Capture the cell that displays the provided text and extract its [X, Y] central coordinate. 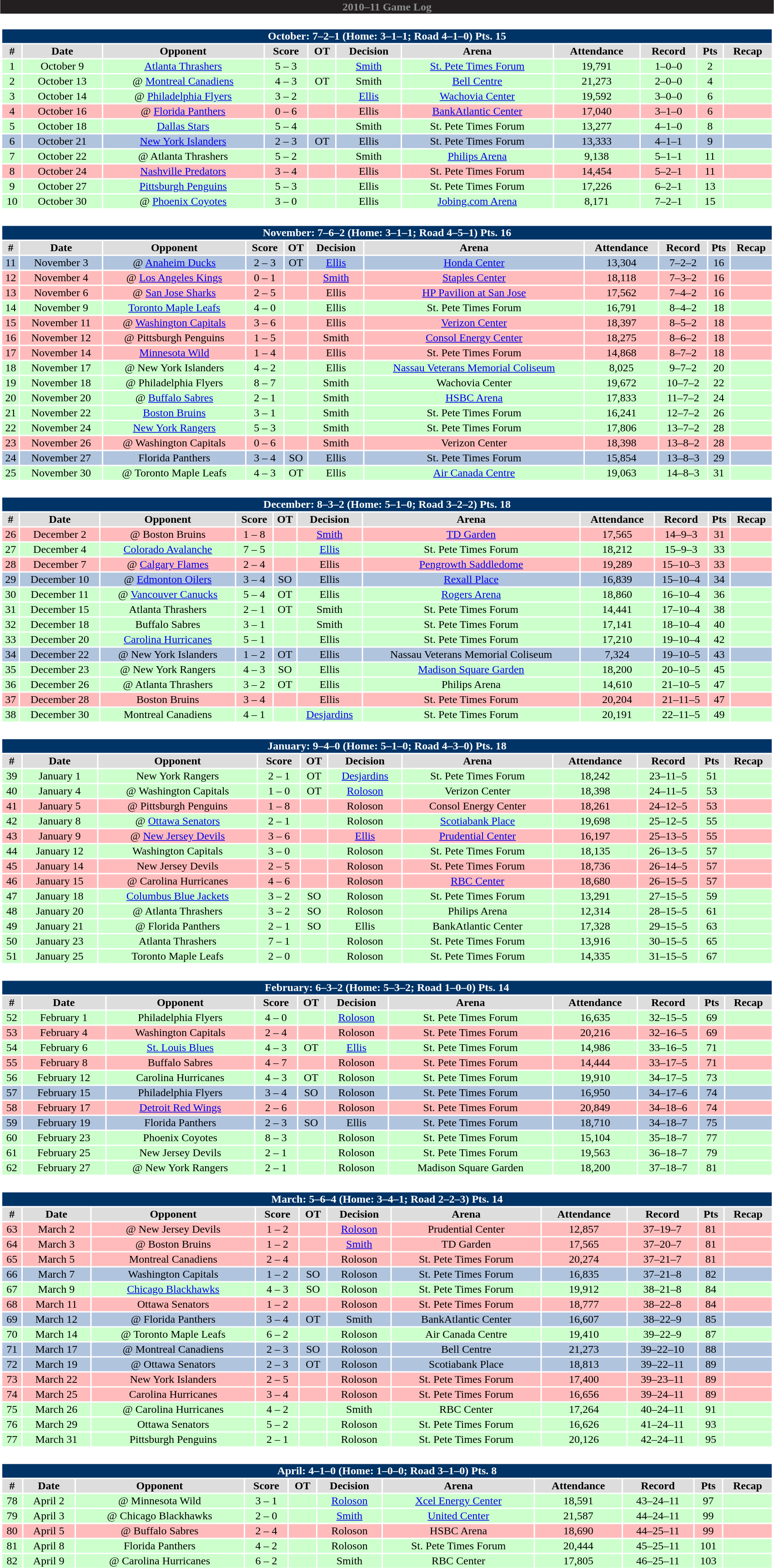
16,656 [584, 1395]
November 30 [61, 473]
5–2–1 [668, 172]
19,672 [621, 383]
19,563 [595, 1153]
19,063 [621, 473]
13,916 [595, 941]
25 [10, 473]
13–8–3 [683, 458]
7–4–2 [683, 293]
39–22–10 [662, 1349]
March 22 [56, 1379]
@ Anaheim Ducks [174, 263]
October 14 [63, 96]
16–10–4 [681, 595]
38–22–8 [662, 1305]
October 22 [63, 156]
35 [10, 669]
8–4–2 [683, 308]
60 [12, 1138]
35–18–7 [668, 1138]
38–21–8 [662, 1289]
December 22 [60, 655]
November 9 [61, 308]
17,141 [617, 625]
November 4 [61, 278]
7,324 [617, 655]
December 7 [60, 565]
37–20–7 [662, 1244]
4 – 1 [254, 715]
8–5–2 [683, 323]
December 15 [60, 609]
February 19 [64, 1123]
@ Vancouver Canucks [168, 595]
18–10–4 [681, 625]
34–17–5 [668, 1078]
14,610 [617, 685]
14–9–3 [681, 535]
39–22–11 [662, 1365]
20,274 [584, 1259]
March 3 [56, 1244]
December: 8–3–2 (Home: 5–1–0; Road 3–2–2) Pts. 18 [387, 505]
February: 6–3–2 (Home: 5–3–2; Road 1–0–0) Pts. 14 [387, 988]
1–0–0 [668, 66]
February 12 [64, 1078]
December 4 [60, 549]
16,635 [595, 1018]
9–7–2 [683, 368]
19,791 [597, 66]
Minnesota Wild [174, 353]
33–17–5 [668, 1062]
17 [10, 353]
19,698 [595, 821]
58 [12, 1108]
17,226 [597, 186]
January 25 [60, 956]
27 [10, 549]
0 – 1 [265, 278]
8–6–2 [683, 338]
18,212 [617, 549]
36–18–7 [668, 1153]
October 9 [63, 66]
8–7–2 [683, 353]
30 [10, 595]
15,104 [595, 1138]
41–24–11 [662, 1425]
19,410 [584, 1335]
29–15–5 [668, 926]
November 12 [61, 338]
18,242 [595, 776]
19 [10, 383]
January 15 [60, 881]
14,444 [595, 1062]
March 25 [56, 1395]
October 13 [63, 81]
3–1–0 [668, 111]
February 1 [64, 1018]
16,241 [621, 413]
68 [12, 1305]
7–3–2 [683, 278]
44–25–11 [658, 1531]
Colorado Avalanche [168, 549]
13,304 [621, 263]
December 30 [60, 715]
19,910 [595, 1078]
January 20 [60, 911]
16,197 [595, 836]
72 [12, 1365]
20,204 [617, 699]
32–15–5 [668, 1018]
64 [12, 1244]
8 – 7 [265, 383]
1 – 0 [279, 791]
March 11 [56, 1305]
20,216 [595, 1032]
26–14–5 [668, 866]
18,591 [578, 1501]
34–17–6 [668, 1093]
January 5 [60, 806]
13,333 [597, 142]
37–19–7 [662, 1229]
21–10–5 [681, 685]
18,118 [621, 278]
@ Phoenix Coyotes [183, 202]
1 – 5 [265, 338]
34–18–7 [668, 1123]
4 – 7 [276, 1062]
17,400 [584, 1379]
80 [12, 1531]
52 [12, 1018]
24–11–5 [668, 791]
4–1–0 [668, 126]
18,261 [595, 806]
22–11–5 [681, 715]
103 [709, 1561]
93 [711, 1425]
7 [12, 156]
32–16–5 [668, 1032]
95 [711, 1439]
16,607 [584, 1319]
December 18 [60, 625]
1 – 4 [265, 353]
November 14 [61, 353]
December 23 [60, 669]
16,626 [584, 1425]
Detroit Red Wings [180, 1108]
November 20 [61, 398]
14 [10, 308]
November 17 [61, 368]
19,289 [617, 565]
November 27 [61, 458]
19,912 [584, 1289]
16,791 [621, 308]
23 [10, 443]
March 12 [56, 1319]
February 15 [64, 1093]
20,191 [617, 715]
4–1–1 [668, 142]
17–10–4 [681, 609]
15–9–3 [681, 549]
March: 5–6–4 (Home: 3–4–1; Road 2–2–3) Pts. 14 [387, 1199]
13,291 [595, 896]
November 18 [61, 383]
3–0–0 [668, 96]
November 26 [61, 443]
6–2–1 [668, 186]
11–7–2 [683, 398]
39–22–9 [662, 1335]
50 [12, 941]
66 [12, 1275]
March 26 [56, 1409]
@ Chicago Blackhawks [160, 1516]
United Center [458, 1516]
19–10–5 [681, 655]
18,777 [584, 1305]
34–18–6 [668, 1108]
44–24–11 [658, 1516]
33–16–5 [668, 1048]
18,813 [584, 1365]
April 3 [49, 1516]
5 – 1 [254, 639]
17,040 [597, 111]
13–7–2 [683, 428]
10 [12, 202]
Pengrowth Saddledome [471, 565]
@ San Jose Sharks [174, 293]
February 4 [64, 1032]
April 9 [49, 1561]
39–24–11 [662, 1395]
32 [10, 625]
15–10–4 [681, 579]
16,839 [617, 579]
November: 7–6–2 (Home: 3–1–1; Road 4–5–1) Pts. 16 [387, 233]
January 4 [60, 791]
Phoenix Coyotes [180, 1138]
25–12–5 [668, 821]
December 11 [60, 595]
87 [711, 1335]
37–21–8 [662, 1275]
12 [10, 278]
17,264 [584, 1409]
16,835 [584, 1275]
1 [12, 66]
8 – 3 [276, 1138]
March 14 [56, 1335]
14,454 [597, 172]
17,805 [578, 1561]
December 20 [60, 639]
76 [12, 1425]
February 27 [64, 1168]
13,277 [597, 126]
14,868 [621, 353]
62 [12, 1168]
March 2 [56, 1229]
November 6 [61, 293]
April: 4–1–0 (Home: 1–0–0; Road 3–1–0) Pts. 8 [387, 1471]
31–15–5 [668, 956]
March 31 [56, 1439]
54 [12, 1048]
17,328 [595, 926]
January 8 [60, 821]
18,680 [595, 881]
12–7–2 [683, 413]
January 23 [60, 941]
13–8–2 [683, 443]
January: 9–4–0 (Home: 5–1–0; Road 4–3–0) Pts. 18 [387, 746]
January 9 [60, 836]
December 26 [60, 685]
91 [711, 1409]
3 [12, 96]
18,690 [578, 1531]
Xcel Energy Center [458, 1501]
7 – 1 [279, 941]
December 2 [60, 535]
March 29 [56, 1425]
17,833 [621, 398]
8,025 [621, 368]
18,736 [595, 866]
April 2 [49, 1501]
November 24 [61, 428]
20–10–5 [681, 669]
26–15–5 [668, 881]
St. Louis Blues [180, 1048]
March 5 [56, 1259]
October 24 [63, 172]
November 22 [61, 413]
18,860 [617, 595]
November 3 [61, 263]
7 – 5 [254, 549]
April 8 [49, 1546]
October 27 [63, 186]
12,314 [595, 911]
October 30 [63, 202]
17,806 [621, 428]
15,854 [621, 458]
@ Calgary Flames [168, 565]
October: 7–2–1 (Home: 3–1–1; Road 4–1–0) Pts. 15 [387, 36]
39–23–11 [662, 1379]
37–21–7 [662, 1259]
7–2–1 [668, 202]
15–10–3 [681, 565]
@ Minnesota Wild [160, 1501]
21 [10, 413]
25–13–5 [668, 836]
101 [709, 1546]
February 8 [64, 1062]
19–10–4 [681, 639]
January 21 [60, 926]
18,275 [621, 338]
23–11–5 [668, 776]
17,210 [617, 639]
20,849 [595, 1108]
March 9 [56, 1289]
Staples Center [474, 278]
45–25–11 [658, 1546]
February 23 [64, 1138]
44 [12, 851]
18,135 [595, 851]
19,592 [597, 96]
2010–11 Game Log [387, 7]
February 25 [64, 1153]
48 [12, 911]
5 [12, 126]
30–15–5 [668, 941]
Rogers Arena [471, 595]
14,335 [595, 956]
41 [12, 806]
21,587 [578, 1516]
46–25–11 [658, 1561]
17,562 [621, 293]
78 [12, 1501]
88 [711, 1349]
9,138 [597, 156]
38–22–9 [662, 1319]
12,857 [584, 1229]
March 17 [56, 1349]
Jobing.com Arena [477, 202]
Columbus Blue Jackets [177, 896]
14,986 [595, 1048]
70 [12, 1335]
39 [12, 776]
24–12–5 [668, 806]
14,441 [617, 609]
December 28 [60, 699]
October 21 [63, 142]
21–11–5 [681, 699]
46 [12, 881]
March 19 [56, 1365]
Nashville Predators [183, 172]
40–24–11 [662, 1409]
January 14 [60, 866]
4 – 6 [279, 881]
37–18–7 [668, 1168]
7–2–2 [683, 263]
26–13–5 [668, 851]
Honda Center [474, 263]
@ Edmonton Oilers [168, 579]
HP Pavilion at San Jose [474, 293]
April 5 [49, 1531]
2 – 6 [276, 1108]
20,126 [584, 1439]
November 11 [61, 323]
Dallas Stars [183, 126]
16,950 [595, 1093]
85 [711, 1319]
18,710 [595, 1123]
97 [709, 1501]
Rexall Place [471, 579]
2–0–0 [668, 81]
January 12 [60, 851]
56 [12, 1078]
October 16 [63, 111]
14–8–3 [683, 473]
20,444 [578, 1546]
October 18 [63, 126]
27–15–5 [668, 896]
10–7–2 [683, 383]
January 18 [60, 896]
February 17 [64, 1108]
42–24–11 [662, 1439]
28–15–5 [668, 911]
43–24–11 [658, 1501]
February 6 [64, 1048]
8,171 [597, 202]
@ Los Angeles Kings [174, 278]
18,397 [621, 323]
March 7 [56, 1275]
Chicago Blackhawks [173, 1289]
5–1–1 [668, 156]
January 1 [60, 776]
December 10 [60, 579]
37 [10, 699]
